Pinpoint the cell where the given text exists, returning its (X, Y) midpoint coordinate. 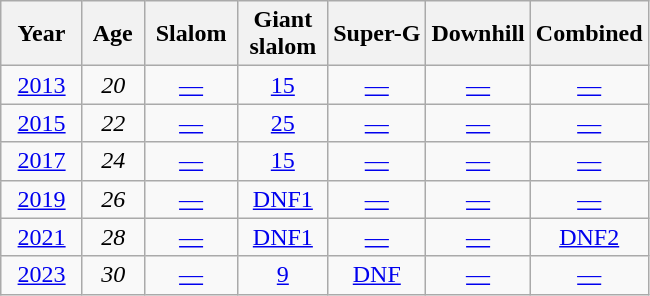
28 (113, 237)
DNF2 (589, 237)
2019 (42, 199)
2013 (42, 85)
9 (283, 275)
2017 (42, 161)
Combined (589, 34)
DNF (377, 275)
2015 (42, 123)
20 (113, 85)
25 (283, 123)
Age (113, 34)
22 (113, 123)
Giant slalom (283, 34)
Year (42, 34)
26 (113, 199)
2023 (42, 275)
2021 (42, 237)
24 (113, 161)
Slalom (191, 34)
30 (113, 275)
Downhill (478, 34)
Super-G (377, 34)
